Capture the cell that displays the provided text and extract its (x, y) central coordinate. 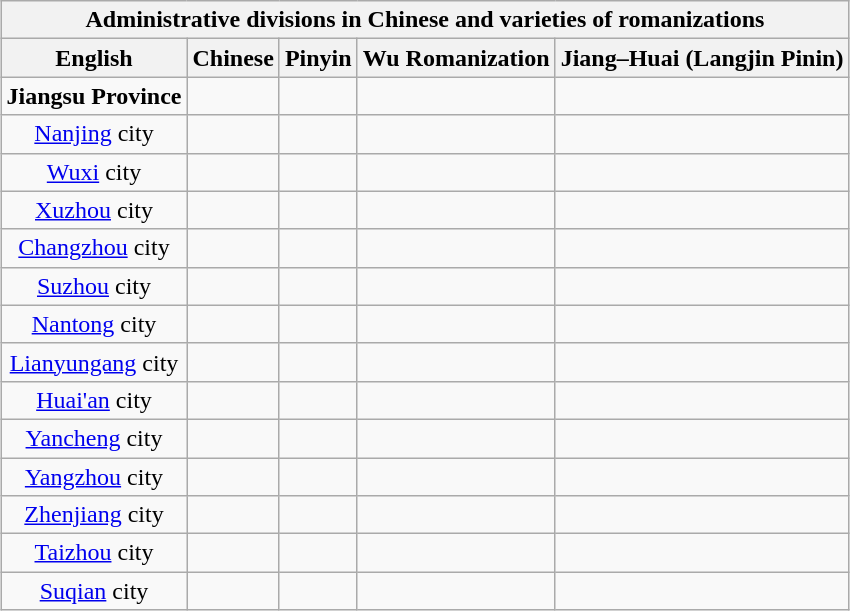
Suzhou city (94, 286)
Chinese (233, 58)
Zhenjiang city (94, 515)
Pinyin (318, 58)
Wu Romanization (456, 58)
Nanjing city (94, 134)
English (94, 58)
Suqian city (94, 591)
Changzhou city (94, 248)
Jiangsu Province (94, 96)
Jiang–Huai (Langjin Pinin) (702, 58)
Wuxi city (94, 172)
Yancheng city (94, 438)
Taizhou city (94, 553)
Xuzhou city (94, 210)
Yangzhou city (94, 477)
Lianyungang city (94, 362)
Huai'an city (94, 400)
Administrative divisions in Chinese and varieties of romanizations (425, 20)
Nantong city (94, 324)
